Scan for the cell matching the given text and deliver its (x, y) coordinate at center. 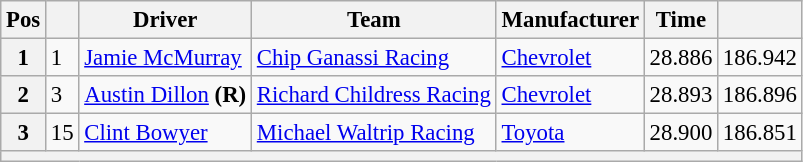
Austin Dillon (R) (166, 95)
28.886 (680, 58)
Michael Waltrip Racing (374, 133)
Chip Ganassi Racing (374, 58)
15 (62, 133)
Richard Childress Racing (374, 95)
186.942 (760, 58)
Driver (166, 20)
Clint Bowyer (166, 133)
Team (374, 20)
28.900 (680, 133)
28.893 (680, 95)
Pos (24, 20)
Toyota (570, 133)
2 (24, 95)
186.851 (760, 133)
Time (680, 20)
Manufacturer (570, 20)
186.896 (760, 95)
Jamie McMurray (166, 58)
